Extract the [x, y] coordinate from the center of the cell holding the provided text.  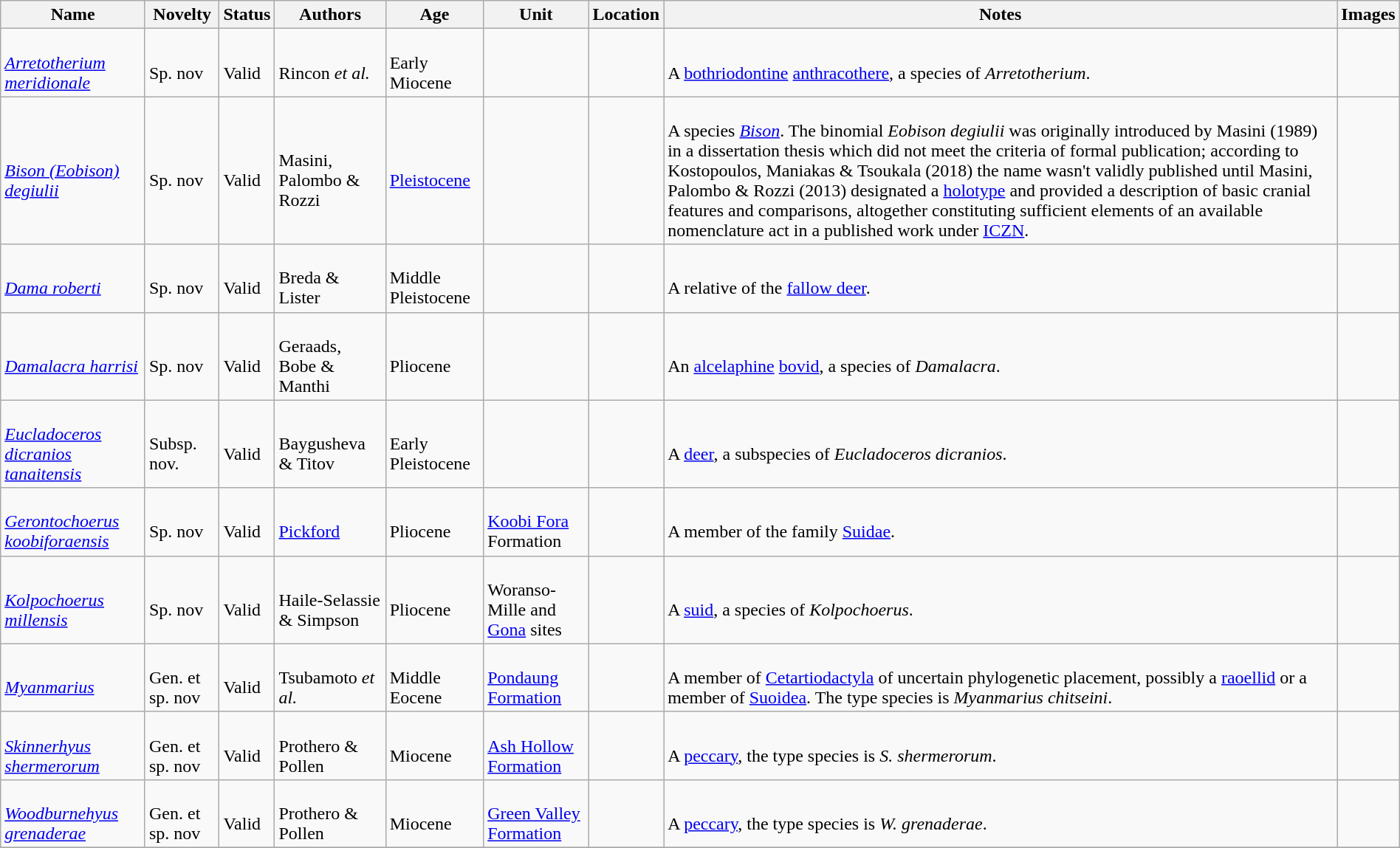
Arretotherium meridionale [73, 63]
Pickford [330, 522]
An alcelaphine bovid, a species of Damalacra. [1001, 356]
Dama roberti [73, 278]
Novelty [182, 15]
Baygusheva & Titov [330, 444]
A peccary, the type species is W. grenaderae. [1001, 813]
Breda & Lister [330, 278]
Unit [536, 15]
Pleistocene [434, 170]
Woranso-Mille and Gona sites [536, 599]
Middle Pleistocene [434, 278]
Woodburnehyus grenaderae [73, 813]
Early Miocene [434, 63]
Middle Eocene [434, 678]
Masini, Palombo & Rozzi [330, 170]
Koobi Fora Formation [536, 522]
Skinnerhyus shermerorum [73, 745]
Haile-Selassie & Simpson [330, 599]
Green Valley Formation [536, 813]
A peccary, the type species is S. shermerorum. [1001, 745]
Age [434, 15]
Images [1368, 15]
Eucladoceros dicranios tanaitensis [73, 444]
A bothriodontine anthracothere, a species of Arretotherium. [1001, 63]
A deer, a subspecies of Eucladoceros dicranios. [1001, 444]
Myanmarius [73, 678]
Rincon et al. [330, 63]
A relative of the fallow deer. [1001, 278]
Name [73, 15]
Pondaung Formation [536, 678]
Location [626, 15]
Status [247, 15]
Kolpochoerus millensis [73, 599]
Authors [330, 15]
A suid, a species of Kolpochoerus. [1001, 599]
Notes [1001, 15]
Damalacra harrisi [73, 356]
Gerontochoerus koobiforaensis [73, 522]
Subsp. nov. [182, 444]
A member of the family Suidae. [1001, 522]
Bison (Eobison) degiulii [73, 170]
Tsubamoto et al. [330, 678]
Geraads, Bobe & Manthi [330, 356]
Ash Hollow Formation [536, 745]
Early Pleistocene [434, 444]
